Capture the cell that displays the provided text and extract its (x, y) central coordinate. 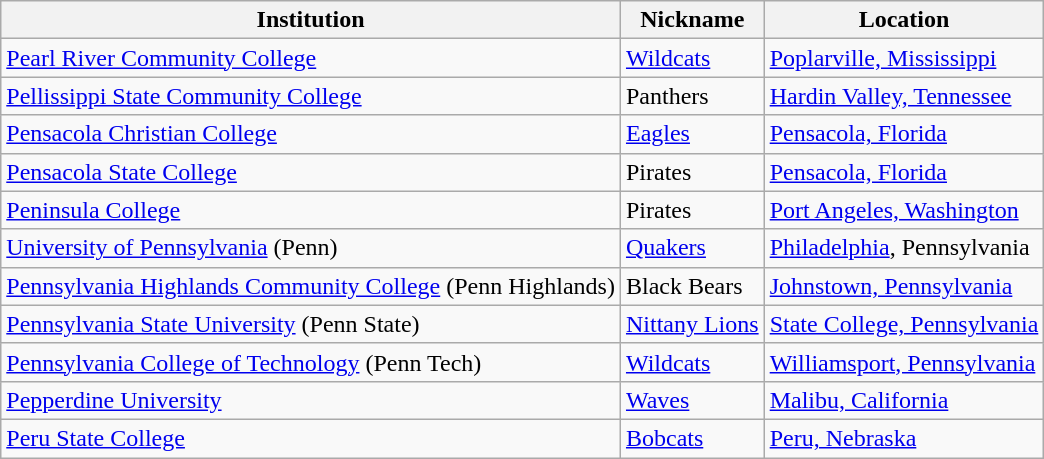
Nickname (692, 20)
State College, Pennsylvania (904, 324)
Pensacola State College (311, 172)
Peru, Nebraska (904, 438)
Panthers (692, 96)
Peru State College (311, 438)
Pepperdine University (311, 400)
Black Bears (692, 286)
Pellissippi State Community College (311, 96)
Pennsylvania State University (Penn State) (311, 324)
Philadelphia, Pennsylvania (904, 248)
Waves (692, 400)
Johnstown, Pennsylvania (904, 286)
Peninsula College (311, 210)
Pensacola Christian College (311, 134)
Pearl River Community College (311, 58)
Nittany Lions (692, 324)
Pennsylvania College of Technology (Penn Tech) (311, 362)
Eagles (692, 134)
Hardin Valley, Tennessee (904, 96)
Poplarville, Mississippi (904, 58)
Williamsport, Pennsylvania (904, 362)
Malibu, California (904, 400)
Location (904, 20)
Institution (311, 20)
Pennsylvania Highlands Community College (Penn Highlands) (311, 286)
Port Angeles, Washington (904, 210)
University of Pennsylvania (Penn) (311, 248)
Bobcats (692, 438)
Quakers (692, 248)
